Search for the cell housing the specified text and yield its [x, y] center coordinate. 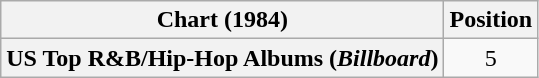
Position [491, 20]
Chart (1984) [222, 20]
5 [491, 58]
US Top R&B/Hip-Hop Albums (Billboard) [222, 58]
